Provide the [X, Y] coordinate of the cell's center where the given text is located.  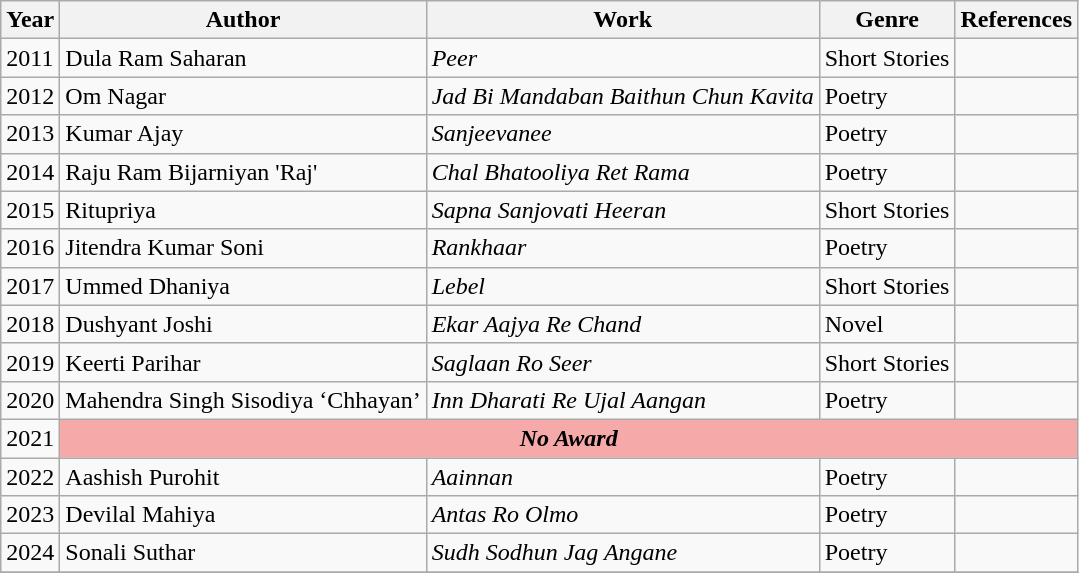
Kumar Ajay [243, 134]
Work [622, 20]
2017 [30, 286]
Sonali Suthar [243, 553]
Peer [622, 58]
Jitendra Kumar Soni [243, 248]
Keerti Parihar [243, 362]
Jad Bi Mandaban Baithun Chun Kavita [622, 96]
2013 [30, 134]
Dushyant Joshi [243, 324]
Ummed Dhaniya [243, 286]
Mahendra Singh Sisodiya ‘Chhayan’ [243, 400]
Raju Ram Bijarniyan 'Raj' [243, 172]
Ritupriya [243, 210]
2018 [30, 324]
Aashish Purohit [243, 477]
Sanjeevanee [622, 134]
2021 [30, 438]
Year [30, 20]
Rankhaar [622, 248]
2024 [30, 553]
2020 [30, 400]
2019 [30, 362]
Inn Dharati Re Ujal Aangan [622, 400]
References [1016, 20]
Genre [887, 20]
Aainnan [622, 477]
Antas Ro Olmo [622, 515]
2012 [30, 96]
Om Nagar [243, 96]
2023 [30, 515]
Novel [887, 324]
Chal Bhatooliya Ret Rama [622, 172]
Ekar Aajya Re Chand [622, 324]
2022 [30, 477]
Saglaan Ro Seer [622, 362]
2016 [30, 248]
Devilal Mahiya [243, 515]
Lebel [622, 286]
2014 [30, 172]
2015 [30, 210]
2011 [30, 58]
Sapna Sanjovati Heeran [622, 210]
Sudh Sodhun Jag Angane [622, 553]
Author [243, 20]
Dula Ram Saharan [243, 58]
No Award [569, 438]
